Search for the cell housing the specified text and yield its (x, y) center coordinate. 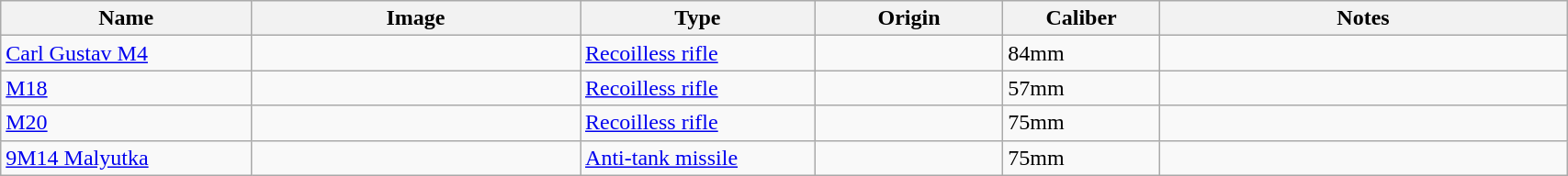
Anti-tank missile (698, 158)
Image (416, 18)
M20 (127, 123)
Type (698, 18)
57mm (1081, 88)
Notes (1363, 18)
Caliber (1081, 18)
M18 (127, 88)
Name (127, 18)
Carl Gustav M4 (127, 53)
Origin (909, 18)
84mm (1081, 53)
9M14 Malyutka (127, 158)
